Capture the cell that displays the provided text and extract its [X, Y] central coordinate. 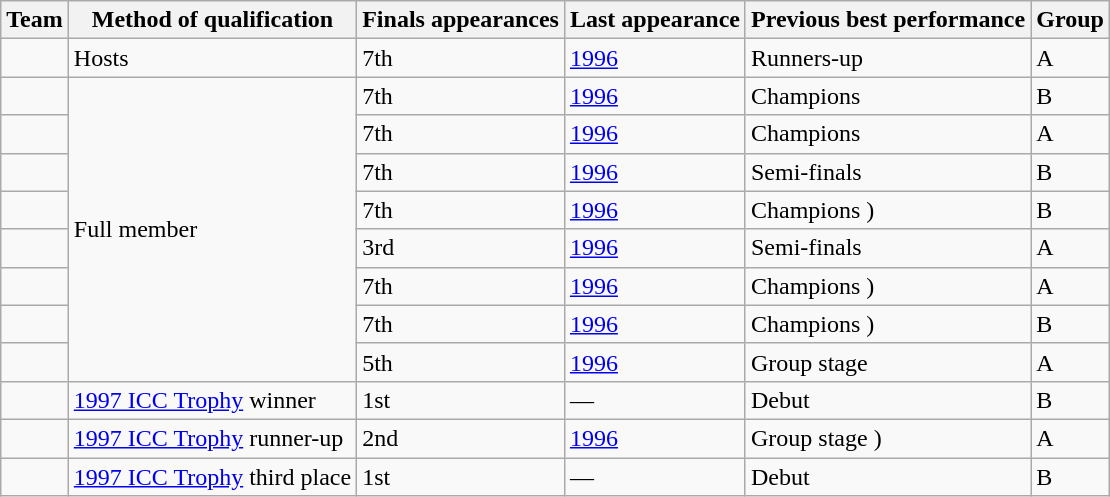
Hosts [212, 58]
5th [461, 362]
Team [35, 20]
Runners-up [888, 58]
Group stage ) [888, 438]
Method of qualification [212, 20]
1997 ICC Trophy runner-up [212, 438]
Finals appearances [461, 20]
Group [1070, 20]
3rd [461, 248]
Group stage [888, 362]
1997 ICC Trophy winner [212, 400]
Previous best performance [888, 20]
Last appearance [654, 20]
2nd [461, 438]
Full member [212, 229]
1997 ICC Trophy third place [212, 477]
